Provide the [x, y] coordinate of the cell's center where the given text is located.  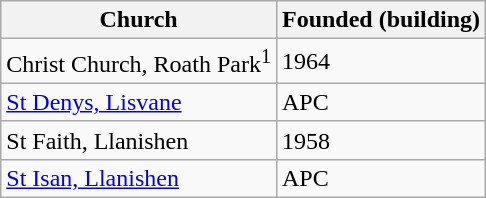
St Faith, Llanishen [139, 140]
1964 [380, 62]
Founded (building) [380, 20]
St Isan, Llanishen [139, 178]
Christ Church, Roath Park1 [139, 62]
1958 [380, 140]
Church [139, 20]
St Denys, Lisvane [139, 102]
